Scan for the cell matching the given text and deliver its [X, Y] coordinate at center. 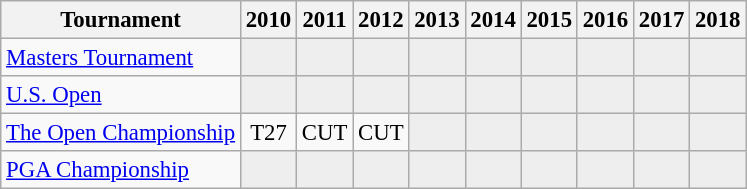
2016 [605, 20]
PGA Championship [121, 170]
2017 [661, 20]
2015 [549, 20]
2011 [325, 20]
Tournament [121, 20]
Masters Tournament [121, 58]
2010 [268, 20]
U.S. Open [121, 95]
2014 [493, 20]
2018 [718, 20]
2012 [381, 20]
2013 [437, 20]
The Open Championship [121, 133]
T27 [268, 133]
